Output the (x, y) coordinate of the center of the cell containing the given text.  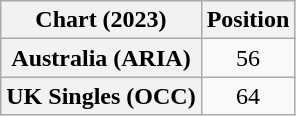
Australia (ARIA) (101, 58)
Chart (2023) (101, 20)
56 (248, 58)
64 (248, 96)
Position (248, 20)
UK Singles (OCC) (101, 96)
